Scan for the cell matching the given text and deliver its (x, y) coordinate at center. 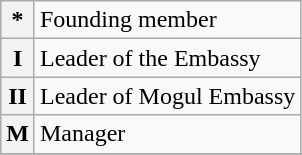
M (18, 134)
Leader of Mogul Embassy (167, 96)
Founding member (167, 20)
Leader of the Embassy (167, 58)
II (18, 96)
Manager (167, 134)
I (18, 58)
* (18, 20)
